Find where the given text appears and provide that cell's center as (x, y) coordinate. 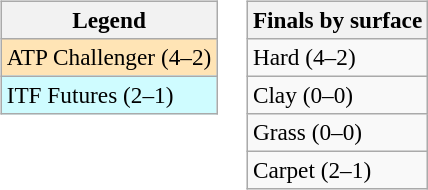
Carpet (2–1) (337, 171)
ATP Challenger (4–2) (108, 57)
Clay (0–0) (337, 95)
ITF Futures (2–1) (108, 95)
Finals by surface (337, 20)
Hard (4–2) (337, 57)
Legend (108, 20)
Grass (0–0) (337, 133)
